From the cell containing the given text, extract its center point as [x, y] coordinate. 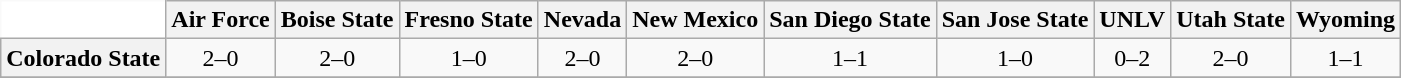
Boise State [337, 20]
Wyoming [1345, 20]
San Jose State [1015, 20]
Colorado State [84, 58]
Utah State [1231, 20]
Fresno State [468, 20]
UNLV [1132, 20]
0–2 [1132, 58]
New Mexico [696, 20]
Air Force [220, 20]
Nevada [582, 20]
San Diego State [850, 20]
